Provide the (X, Y) coordinate of the cell's center where the given text is located.  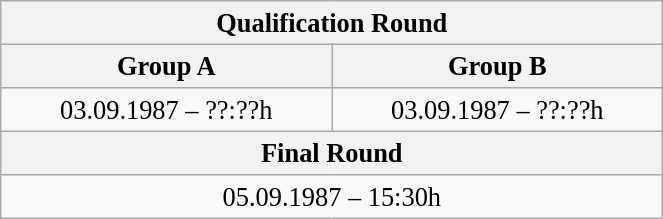
Group A (166, 66)
Final Round (332, 153)
Qualification Round (332, 22)
05.09.1987 – 15:30h (332, 197)
Group B (498, 66)
